For the text-containing cell, return its midpoint in (x, y) coordinate format. 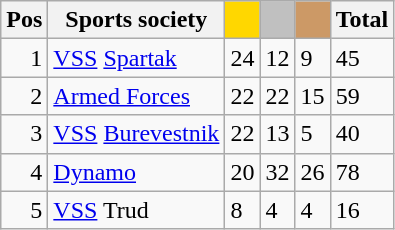
59 (362, 96)
78 (362, 172)
24 (242, 58)
16 (362, 210)
3 (24, 134)
VSS Spartak (136, 58)
8 (242, 210)
32 (278, 172)
VSS Burevestnik (136, 134)
VSS Trud (136, 210)
Armed Forces (136, 96)
15 (312, 96)
Total (362, 20)
2 (24, 96)
9 (312, 58)
12 (278, 58)
1 (24, 58)
Dynamo (136, 172)
20 (242, 172)
Sports society (136, 20)
13 (278, 134)
Pos (24, 20)
40 (362, 134)
26 (312, 172)
45 (362, 58)
